Determine the (X, Y) coordinate at the center of the cell enclosing the given text.  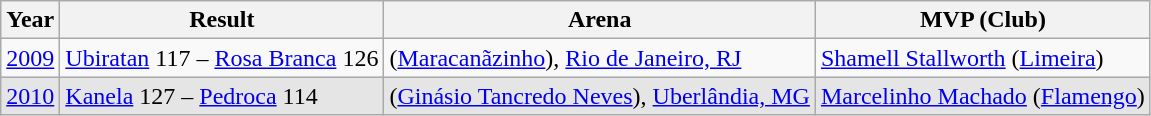
2010 (30, 96)
Result (222, 20)
Year (30, 20)
MVP (Club) (982, 20)
2009 (30, 58)
Arena (600, 20)
Kanela 127 – Pedroca 114 (222, 96)
(Maracanãzinho), Rio de Janeiro, RJ (600, 58)
Marcelinho Machado (Flamengo) (982, 96)
Shamell Stallworth (Limeira) (982, 58)
Ubiratan 117 – Rosa Branca 126 (222, 58)
(Ginásio Tancredo Neves), Uberlândia, MG (600, 96)
